From the cell containing the given text, extract its center point as [X, Y] coordinate. 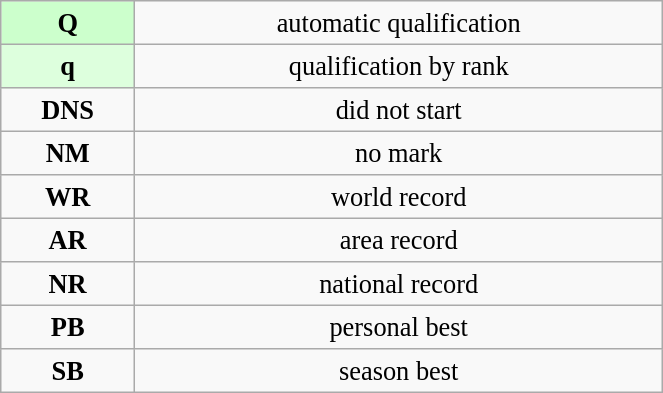
NR [68, 284]
q [68, 66]
world record [399, 197]
automatic qualification [399, 22]
WR [68, 197]
DNS [68, 109]
qualification by rank [399, 66]
PB [68, 327]
national record [399, 284]
Q [68, 22]
season best [399, 371]
no mark [399, 153]
SB [68, 371]
personal best [399, 327]
area record [399, 240]
AR [68, 240]
did not start [399, 109]
NM [68, 153]
